Capture the cell that displays the provided text and extract its (X, Y) central coordinate. 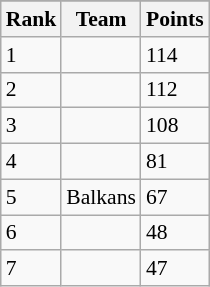
67 (175, 197)
Team (101, 19)
Balkans (101, 197)
112 (175, 90)
4 (32, 162)
114 (175, 55)
1 (32, 55)
48 (175, 233)
47 (175, 269)
108 (175, 126)
6 (32, 233)
Points (175, 19)
Rank (32, 19)
5 (32, 197)
81 (175, 162)
7 (32, 269)
2 (32, 90)
3 (32, 126)
